Scan for the cell matching the given text and deliver its (X, Y) coordinate at center. 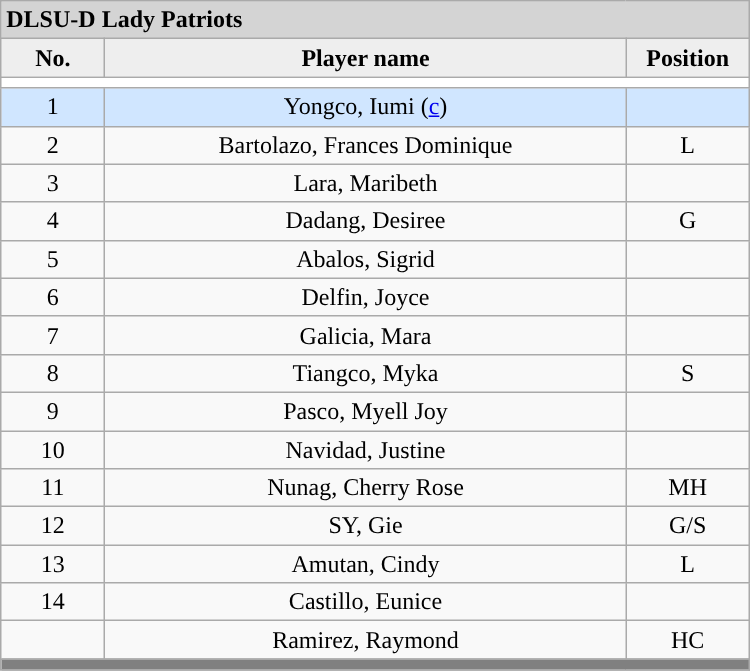
6 (53, 297)
8 (53, 373)
Amutan, Cindy (366, 564)
4 (53, 221)
Dadang, Desiree (366, 221)
1 (53, 107)
Abalos, Sigrid (366, 259)
G/S (688, 526)
Player name (366, 58)
12 (53, 526)
Nunag, Cherry Rose (366, 488)
Tiangco, Myka (366, 373)
14 (53, 602)
Position (688, 58)
Castillo, Eunice (366, 602)
Navidad, Justine (366, 449)
Bartolazo, Frances Dominique (366, 145)
HC (688, 640)
11 (53, 488)
DLSU-D Lady Patriots (375, 20)
SY, Gie (366, 526)
7 (53, 335)
Yongco, Iumi (c) (366, 107)
2 (53, 145)
10 (53, 449)
13 (53, 564)
5 (53, 259)
3 (53, 183)
Delfin, Joyce (366, 297)
Galicia, Mara (366, 335)
9 (53, 411)
No. (53, 58)
Ramirez, Raymond (366, 640)
MH (688, 488)
G (688, 221)
Lara, Maribeth (366, 183)
Pasco, Myell Joy (366, 411)
S (688, 373)
